Find where the given text appears and provide that cell's center as [x, y] coordinate. 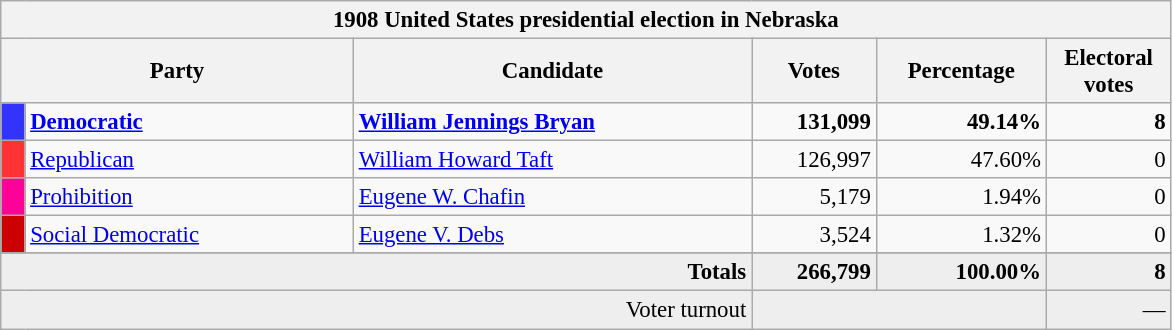
Totals [376, 273]
5,179 [814, 197]
Prohibition [189, 197]
Republican [189, 160]
Party [178, 72]
Eugene V. Debs [552, 235]
Democratic [189, 122]
131,099 [814, 122]
266,799 [814, 273]
1.32% [961, 235]
1.94% [961, 197]
Votes [814, 72]
100.00% [961, 273]
Candidate [552, 72]
126,997 [814, 160]
49.14% [961, 122]
Social Democratic [189, 235]
Eugene W. Chafin [552, 197]
Percentage [961, 72]
Voter turnout [376, 310]
— [1108, 310]
Electoral votes [1108, 72]
William Howard Taft [552, 160]
47.60% [961, 160]
3,524 [814, 235]
1908 United States presidential election in Nebraska [586, 20]
William Jennings Bryan [552, 122]
